From the cell containing the given text, extract its center point as [x, y] coordinate. 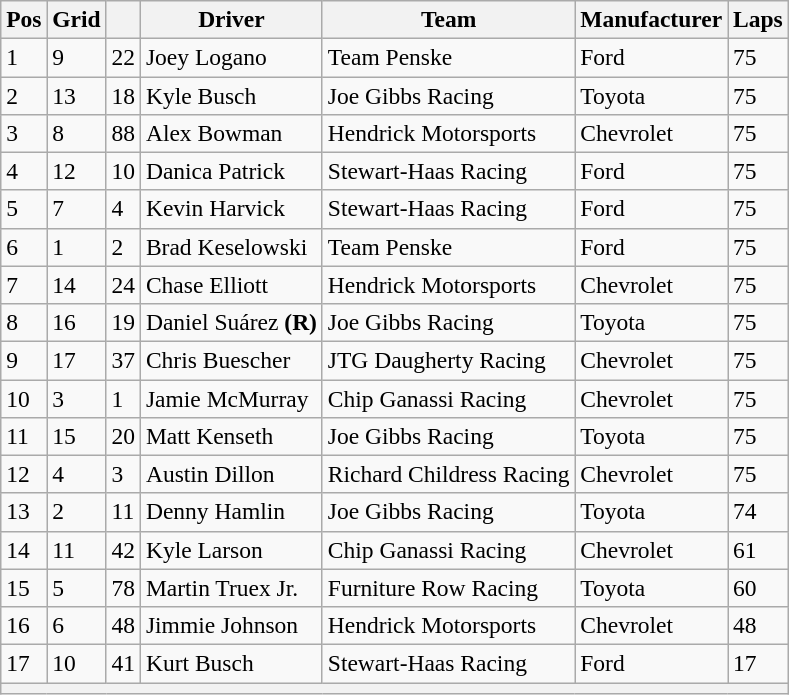
Richard Childress Racing [448, 474]
Martin Truex Jr. [231, 588]
Kurt Busch [231, 663]
Matt Kenseth [231, 436]
Daniel Suárez (R) [231, 322]
Manufacturer [652, 19]
Alex Bowman [231, 133]
Denny Hamlin [231, 512]
Pos [24, 19]
19 [123, 322]
22 [123, 57]
Driver [231, 19]
37 [123, 360]
88 [123, 133]
20 [123, 436]
Furniture Row Racing [448, 588]
Kyle Busch [231, 95]
Laps [758, 19]
Grid [76, 19]
41 [123, 663]
61 [758, 550]
Kyle Larson [231, 550]
Danica Patrick [231, 171]
Chris Buescher [231, 360]
42 [123, 550]
18 [123, 95]
60 [758, 588]
24 [123, 285]
Austin Dillon [231, 474]
74 [758, 512]
Kevin Harvick [231, 209]
JTG Daugherty Racing [448, 360]
Jimmie Johnson [231, 625]
Joey Logano [231, 57]
Chase Elliott [231, 285]
Jamie McMurray [231, 398]
78 [123, 588]
Brad Keselowski [231, 247]
Team [448, 19]
